Determine the (X, Y) coordinate at the center of the cell enclosing the given text.  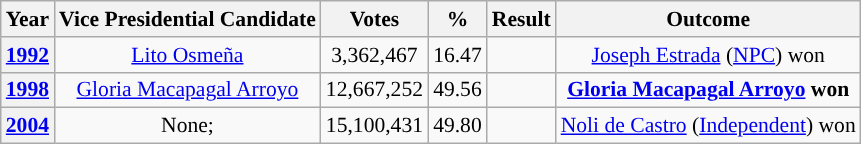
Outcome (708, 19)
Vice Presidential Candidate (188, 19)
Lito Osmeña (188, 55)
1992 (28, 55)
Gloria Macapagal Arroyo won (708, 90)
15,100,431 (374, 126)
Gloria Macapagal Arroyo (188, 90)
1998 (28, 90)
3,362,467 (374, 55)
Result (522, 19)
Joseph Estrada (NPC) won (708, 55)
Noli de Castro (Independent) won (708, 126)
49.80 (458, 126)
Year (28, 19)
% (458, 19)
Votes (374, 19)
16.47 (458, 55)
2004 (28, 126)
None; (188, 126)
12,667,252 (374, 90)
49.56 (458, 90)
